From the cell containing the given text, extract its center point as (x, y) coordinate. 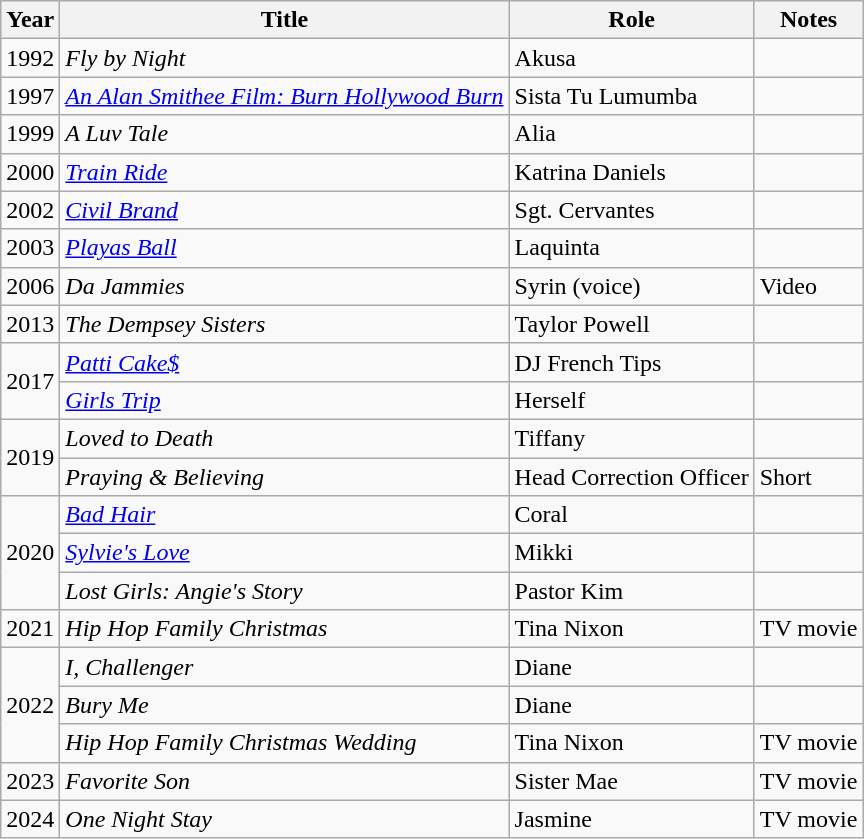
Bury Me (284, 705)
Sista Tu Lumumba (632, 96)
Girls Trip (284, 400)
Praying & Believing (284, 477)
An Alan Smithee Film: Burn Hollywood Burn (284, 96)
Pastor Kim (632, 591)
Taylor Powell (632, 324)
Loved to Death (284, 438)
Playas Ball (284, 248)
2013 (30, 324)
2017 (30, 381)
One Night Stay (284, 819)
Title (284, 20)
Laquinta (632, 248)
Mikki (632, 553)
1997 (30, 96)
I, Challenger (284, 667)
Hip Hop Family Christmas (284, 629)
Video (808, 286)
2023 (30, 781)
Coral (632, 515)
2024 (30, 819)
2020 (30, 553)
Hip Hop Family Christmas Wedding (284, 743)
Train Ride (284, 172)
2019 (30, 457)
Notes (808, 20)
Role (632, 20)
Year (30, 20)
Favorite Son (284, 781)
Patti Cake$ (284, 362)
Tiffany (632, 438)
2006 (30, 286)
Akusa (632, 58)
Katrina Daniels (632, 172)
Da Jammies (284, 286)
2021 (30, 629)
Syrin (voice) (632, 286)
1999 (30, 134)
2002 (30, 210)
Jasmine (632, 819)
Herself (632, 400)
2000 (30, 172)
Sister Mae (632, 781)
1992 (30, 58)
Sgt. Cervantes (632, 210)
Short (808, 477)
The Dempsey Sisters (284, 324)
DJ French Tips (632, 362)
Lost Girls: Angie's Story (284, 591)
Bad Hair (284, 515)
Sylvie's Love (284, 553)
2022 (30, 705)
Head Correction Officer (632, 477)
Alia (632, 134)
Civil Brand (284, 210)
Fly by Night (284, 58)
2003 (30, 248)
A Luv Tale (284, 134)
